Output the [X, Y] coordinate of the center of the cell containing the given text.  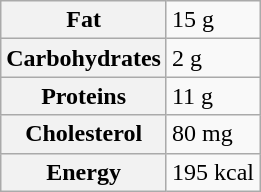
80 mg [212, 134]
195 kcal [212, 172]
Carbohydrates [84, 58]
11 g [212, 96]
15 g [212, 20]
Cholesterol [84, 134]
Proteins [84, 96]
2 g [212, 58]
Energy [84, 172]
Fat [84, 20]
